Extract the [X, Y] coordinate from the center of the cell holding the provided text.  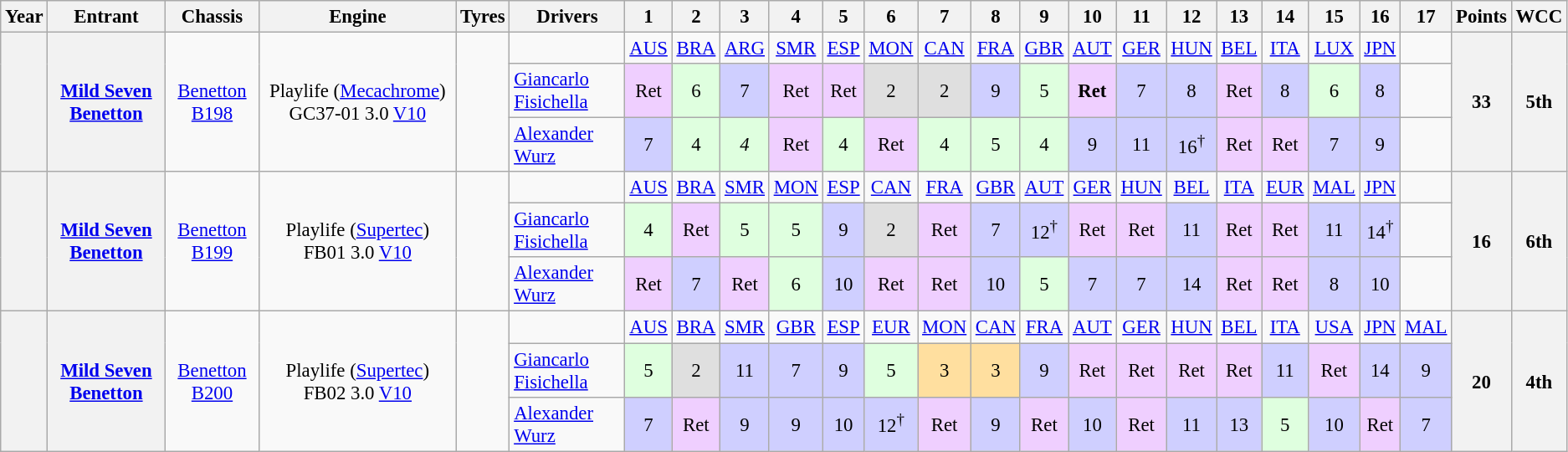
ARG [745, 49]
Playlife (Mecachrome) GC37-01 3.0 V10 [358, 102]
Benetton B200 [213, 382]
6th [1539, 241]
17 [1426, 17]
Benetton B198 [213, 102]
Entrant [106, 17]
20 [1481, 382]
1 [648, 17]
Points [1481, 17]
Year [24, 17]
WCC [1539, 17]
Engine [358, 17]
5th [1539, 102]
Tyres [483, 17]
4th [1539, 382]
Playlife (Supertec) FB02 3.0 V10 [358, 382]
14† [1381, 231]
Drivers [567, 17]
16† [1191, 146]
Playlife (Supertec) FB01 3.0 V10 [358, 241]
33 [1481, 102]
USA [1334, 327]
Benetton B199 [213, 241]
15 [1334, 17]
LUX [1334, 49]
Chassis [213, 17]
12 [1191, 17]
